Identify which cell holds the provided text, then report its [X, Y] central coordinate. 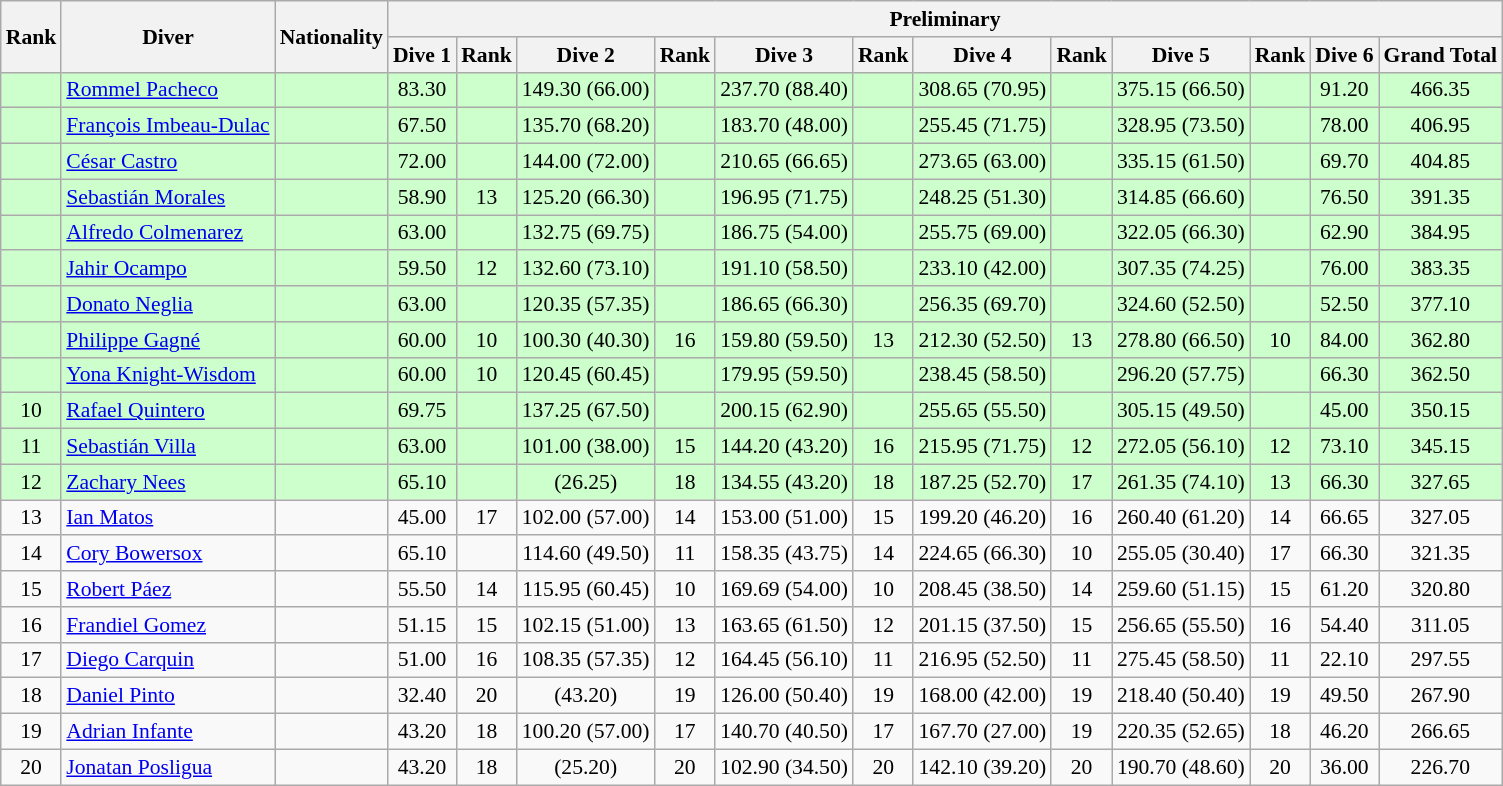
78.00 [1344, 126]
Frandiel Gomez [168, 625]
212.30 (52.50) [982, 340]
73.10 [1344, 447]
32.40 [422, 696]
200.15 (62.90) [784, 411]
102.90 (34.50) [784, 767]
Dive 2 [586, 55]
383.35 [1440, 269]
201.15 (37.50) [982, 625]
233.10 (42.00) [982, 269]
362.80 [1440, 340]
125.20 (66.30) [586, 197]
Dive 1 [422, 55]
83.30 [422, 90]
(43.20) [586, 696]
153.00 (51.00) [784, 518]
Rommel Pacheco [168, 90]
196.95 (71.75) [784, 197]
100.30 (40.30) [586, 340]
142.10 (39.20) [982, 767]
179.95 (59.50) [784, 375]
377.10 [1440, 304]
54.40 [1344, 625]
406.95 [1440, 126]
67.50 [422, 126]
Dive 4 [982, 55]
266.65 [1440, 732]
307.35 (74.25) [1181, 269]
199.20 (46.20) [982, 518]
Daniel Pinto [168, 696]
362.50 [1440, 375]
55.50 [422, 589]
César Castro [168, 162]
183.70 (48.00) [784, 126]
100.20 (57.00) [586, 732]
120.35 (57.35) [586, 304]
296.20 (57.75) [1181, 375]
135.70 (68.20) [586, 126]
256.35 (69.70) [982, 304]
391.35 [1440, 197]
Yona Knight-Wisdom [168, 375]
126.00 (50.40) [784, 696]
297.55 [1440, 660]
Grand Total [1440, 55]
261.35 (74.10) [1181, 482]
314.85 (66.60) [1181, 197]
Adrian Infante [168, 732]
255.05 (30.40) [1181, 554]
255.75 (69.00) [982, 233]
311.05 [1440, 625]
120.45 (60.45) [586, 375]
Sebastián Villa [168, 447]
132.75 (69.75) [586, 233]
144.00 (72.00) [586, 162]
350.15 [1440, 411]
51.00 [422, 660]
Ian Matos [168, 518]
272.05 (56.10) [1181, 447]
305.15 (49.50) [1181, 411]
Alfredo Colmenarez [168, 233]
278.80 (66.50) [1181, 340]
308.65 (70.95) [982, 90]
220.35 (52.65) [1181, 732]
Diver [168, 36]
275.45 (58.50) [1181, 660]
187.25 (52.70) [982, 482]
255.65 (55.50) [982, 411]
114.60 (49.50) [586, 554]
49.50 [1344, 696]
186.65 (66.30) [784, 304]
51.15 [422, 625]
46.20 [1344, 732]
191.10 (58.50) [784, 269]
273.65 (63.00) [982, 162]
327.05 [1440, 518]
163.65 (61.50) [784, 625]
149.30 (66.00) [586, 90]
267.90 [1440, 696]
218.40 (50.40) [1181, 696]
159.80 (59.50) [784, 340]
164.45 (56.10) [784, 660]
115.95 (60.45) [586, 589]
Cory Bowersox [168, 554]
167.70 (27.00) [982, 732]
238.45 (58.50) [982, 375]
101.00 (38.00) [586, 447]
Donato Neglia [168, 304]
69.75 [422, 411]
58.90 [422, 197]
237.70 (88.40) [784, 90]
36.00 [1344, 767]
321.35 [1440, 554]
Rafael Quintero [168, 411]
22.10 [1344, 660]
Robert Páez [168, 589]
61.20 [1344, 589]
224.65 (66.30) [982, 554]
158.35 (43.75) [784, 554]
Dive 5 [1181, 55]
327.65 [1440, 482]
72.00 [422, 162]
134.55 (43.20) [784, 482]
255.45 (71.75) [982, 126]
137.25 (67.50) [586, 411]
François Imbeau-Dulac [168, 126]
84.00 [1344, 340]
345.15 [1440, 447]
Nationality [332, 36]
322.05 (66.30) [1181, 233]
Philippe Gagné [168, 340]
Sebastián Morales [168, 197]
216.95 (52.50) [982, 660]
226.70 [1440, 767]
186.75 (54.00) [784, 233]
210.65 (66.65) [784, 162]
190.70 (48.60) [1181, 767]
320.80 [1440, 589]
168.00 (42.00) [982, 696]
69.70 [1344, 162]
Diego Carquin [168, 660]
248.25 (51.30) [982, 197]
260.40 (61.20) [1181, 518]
259.60 (51.15) [1181, 589]
76.50 [1344, 197]
169.69 (54.00) [784, 589]
466.35 [1440, 90]
144.20 (43.20) [784, 447]
375.15 (66.50) [1181, 90]
208.45 (38.50) [982, 589]
215.95 (71.75) [982, 447]
324.60 (52.50) [1181, 304]
328.95 (73.50) [1181, 126]
404.85 [1440, 162]
52.50 [1344, 304]
(25.20) [586, 767]
62.90 [1344, 233]
132.60 (73.10) [586, 269]
256.65 (55.50) [1181, 625]
Jahir Ocampo [168, 269]
140.70 (40.50) [784, 732]
102.00 (57.00) [586, 518]
(26.25) [586, 482]
108.35 (57.35) [586, 660]
Jonatan Posligua [168, 767]
66.65 [1344, 518]
335.15 (61.50) [1181, 162]
59.50 [422, 269]
91.20 [1344, 90]
102.15 (51.00) [586, 625]
384.95 [1440, 233]
Zachary Nees [168, 482]
Dive 3 [784, 55]
Dive 6 [1344, 55]
76.00 [1344, 269]
Preliminary [945, 19]
